Find where the given text appears and provide that cell's center as [x, y] coordinate. 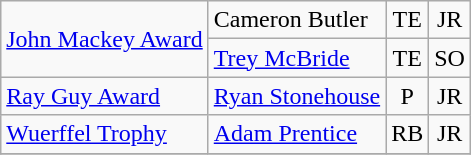
P [408, 96]
Adam Prentice [296, 134]
John Mackey Award [104, 39]
SO [450, 58]
Ray Guy Award [104, 96]
Cameron Butler [296, 20]
Ryan Stonehouse [296, 96]
Trey McBride [296, 58]
Wuerffel Trophy [104, 134]
RB [408, 134]
